Provide the (X, Y) coordinate of the cell's center where the given text is located.  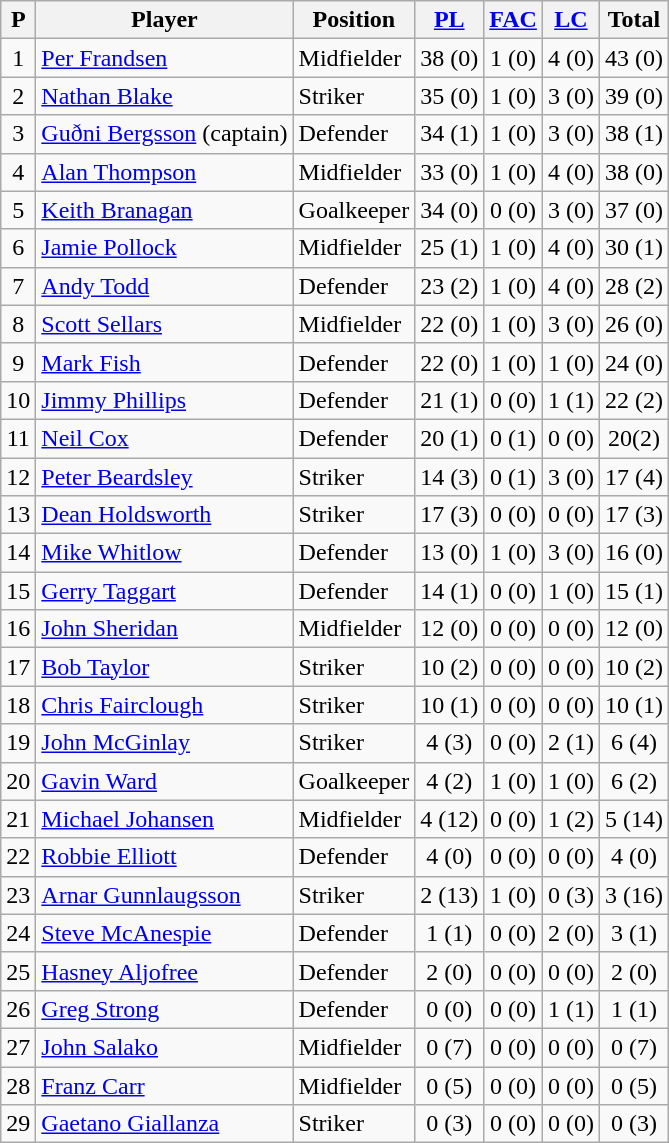
3 (16) (634, 895)
26 (0) (634, 324)
2 (18, 96)
21 (18, 819)
Guðni Bergsson (captain) (164, 134)
34 (1) (450, 134)
9 (18, 362)
Hasney Aljofree (164, 971)
6 (4) (634, 743)
Steve McAnespie (164, 933)
11 (18, 438)
Bob Taylor (164, 667)
Jimmy Phillips (164, 400)
12 (18, 477)
Peter Beardsley (164, 477)
2 (13) (450, 895)
23 (18, 895)
Neil Cox (164, 438)
17 (4) (634, 477)
Nathan Blake (164, 96)
Dean Holdsworth (164, 515)
Chris Fairclough (164, 705)
26 (18, 1009)
16 (0) (634, 553)
37 (0) (634, 210)
3 (18, 134)
3 (1) (634, 933)
6 (2) (634, 781)
LC (570, 20)
15 (18, 591)
28 (18, 1085)
Position (354, 20)
33 (0) (450, 172)
20 (1) (450, 438)
8 (18, 324)
John Sheridan (164, 629)
Per Frandsen (164, 58)
43 (0) (634, 58)
19 (18, 743)
22 (18, 857)
Scott Sellars (164, 324)
Robbie Elliott (164, 857)
Alan Thompson (164, 172)
Arnar Gunnlaugsson (164, 895)
22 (2) (634, 400)
13 (0) (450, 553)
Andy Todd (164, 286)
14 (18, 553)
14 (1) (450, 591)
Gaetano Giallanza (164, 1124)
John McGinlay (164, 743)
20 (18, 781)
29 (18, 1124)
13 (18, 515)
P (18, 20)
20(2) (634, 438)
28 (2) (634, 286)
Franz Carr (164, 1085)
5 (18, 210)
17 (18, 667)
4 (18, 172)
6 (18, 248)
27 (18, 1047)
18 (18, 705)
Greg Strong (164, 1009)
1 (2) (570, 819)
Gerry Taggart (164, 591)
23 (2) (450, 286)
4 (3) (450, 743)
Michael Johansen (164, 819)
16 (18, 629)
15 (1) (634, 591)
10 (18, 400)
38 (1) (634, 134)
4 (2) (450, 781)
Gavin Ward (164, 781)
4 (12) (450, 819)
PL (450, 20)
Jamie Pollock (164, 248)
34 (0) (450, 210)
24 (0) (634, 362)
39 (0) (634, 96)
Mark Fish (164, 362)
24 (18, 933)
Total (634, 20)
Mike Whitlow (164, 553)
25 (1) (450, 248)
Player (164, 20)
2 (1) (570, 743)
1 (18, 58)
25 (18, 971)
30 (1) (634, 248)
14 (3) (450, 477)
John Salako (164, 1047)
35 (0) (450, 96)
FAC (514, 20)
5 (14) (634, 819)
21 (1) (450, 400)
7 (18, 286)
Keith Branagan (164, 210)
